Identify which cell holds the provided text, then report its [x, y] central coordinate. 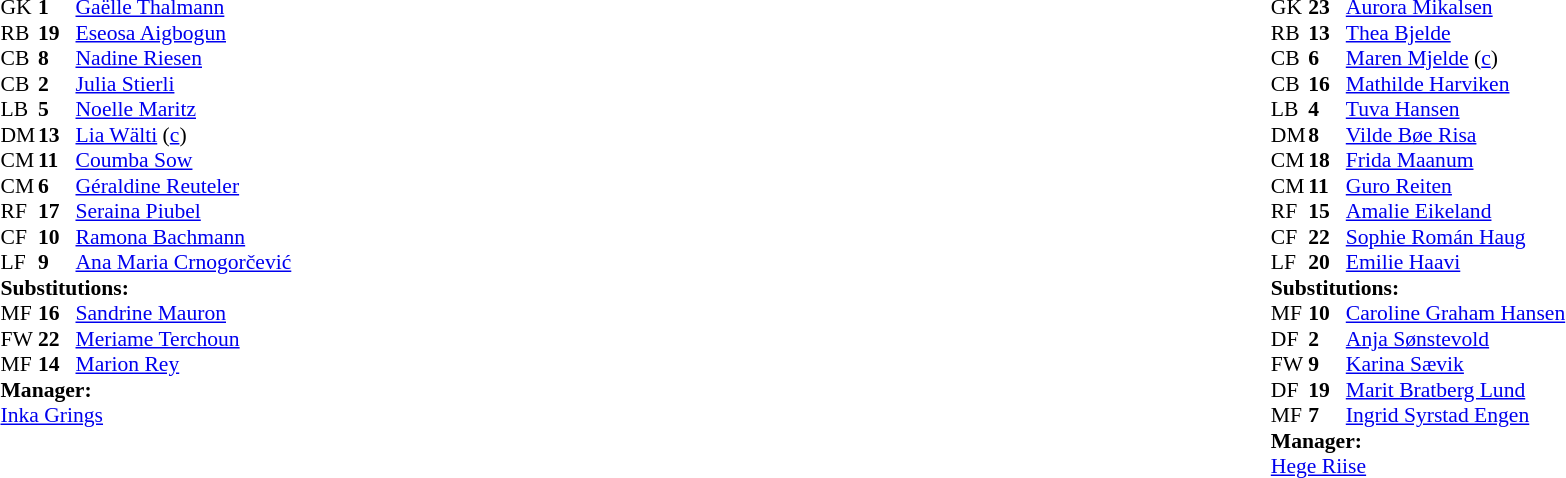
7 [1327, 415]
Sophie Román Haug [1456, 237]
5 [57, 109]
14 [57, 365]
Vilde Bøe Risa [1456, 135]
4 [1327, 109]
Eseosa Aigbogun [184, 33]
Meriame Terchoun [184, 339]
Géraldine Reuteler [184, 186]
Maren Mjelde (c) [1456, 59]
Frida Maanum [1456, 161]
Anja Sønstevold [1456, 339]
Guro Reiten [1456, 186]
Karina Sævik [1456, 365]
Seraina Piubel [184, 211]
20 [1327, 263]
Inka Grings [146, 415]
Caroline Graham Hansen [1456, 313]
Marit Bratberg Lund [1456, 390]
Ramona Bachmann [184, 237]
Noelle Maritz [184, 109]
Amalie Eikeland [1456, 211]
Ingrid Syrstad Engen [1456, 415]
Emilie Haavi [1456, 263]
Mathilde Harviken [1456, 84]
15 [1327, 211]
Thea Bjelde [1456, 33]
Coumba Sow [184, 161]
Nadine Riesen [184, 59]
Julia Stierli [184, 84]
Lia Wälti (c) [184, 135]
Marion Rey [184, 365]
Tuva Hansen [1456, 109]
Ana Maria Crnogorčević [184, 263]
Sandrine Mauron [184, 313]
17 [57, 211]
18 [1327, 161]
